Return (X, Y) of the center of cell containing provided text 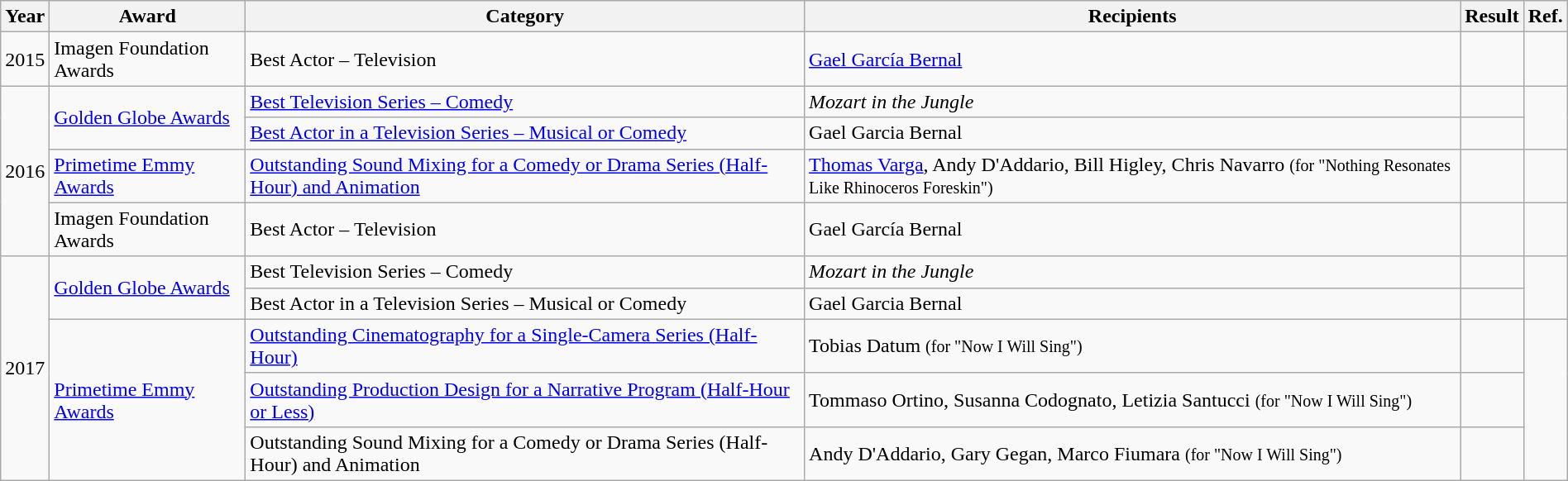
Recipients (1133, 17)
Outstanding Cinematography for a Single-Camera Series (Half-Hour) (525, 345)
Tommaso Ortino, Susanna Codognato, Letizia Santucci (for "Now I Will Sing") (1133, 400)
2016 (25, 171)
Outstanding Production Design for a Narrative Program (Half-Hour or Less) (525, 400)
2017 (25, 369)
Year (25, 17)
Tobias Datum (for "Now I Will Sing") (1133, 345)
Ref. (1545, 17)
Award (147, 17)
Result (1492, 17)
Category (525, 17)
Thomas Varga, Andy D'Addario, Bill Higley, Chris Navarro (for "Nothing Resonates Like Rhinoceros Foreskin") (1133, 175)
2015 (25, 60)
Andy D'Addario, Gary Gegan, Marco Fiumara (for "Now I Will Sing") (1133, 453)
